Provide the (X, Y) coordinate of the cell's center where the given text is located.  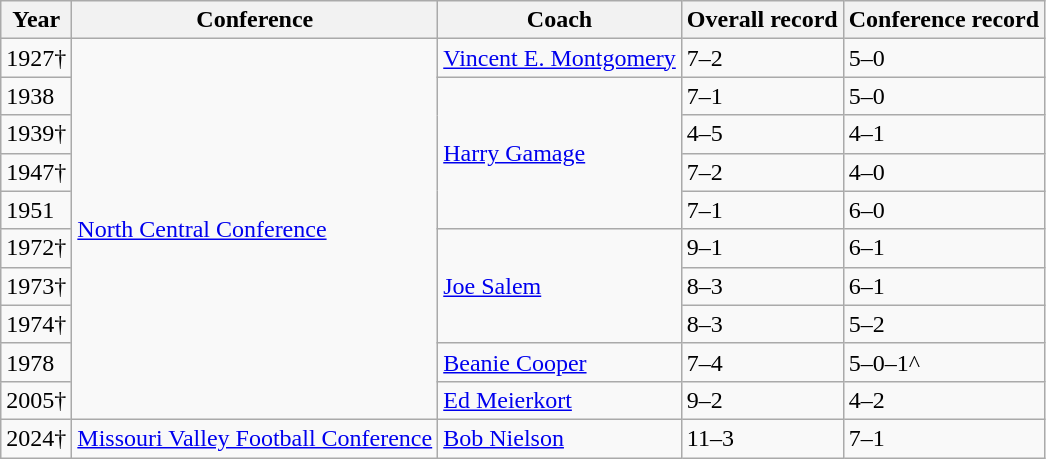
Missouri Valley Football Conference (255, 438)
4–1 (944, 134)
2005† (36, 400)
Vincent E. Montgomery (560, 58)
4–5 (762, 134)
9–2 (762, 400)
2024† (36, 438)
5–2 (944, 324)
1938 (36, 96)
11–3 (762, 438)
7–4 (762, 362)
Beanie Cooper (560, 362)
1947† (36, 172)
Conference (255, 20)
6–0 (944, 210)
1978 (36, 362)
1973† (36, 286)
1972† (36, 248)
Bob Nielson (560, 438)
9–1 (762, 248)
1939† (36, 134)
1927† (36, 58)
4–2 (944, 400)
4–0 (944, 172)
Coach (560, 20)
Year (36, 20)
1951 (36, 210)
Harry Gamage (560, 153)
Overall record (762, 20)
Ed Meierkort (560, 400)
Joe Salem (560, 286)
1974† (36, 324)
5–0–1^ (944, 362)
Conference record (944, 20)
North Central Conference (255, 230)
